Return the [x, y] coordinate for the center point of the cell that contains the specified text.  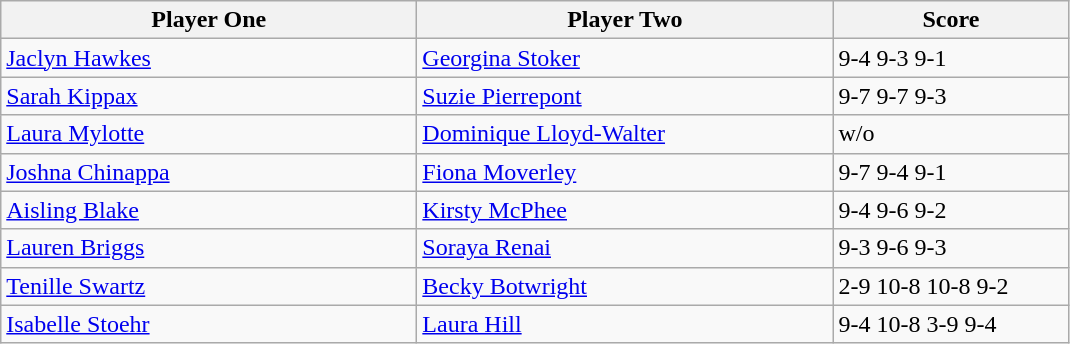
2-9 10-8 10-8 9-2 [951, 286]
Score [951, 20]
Georgina Stoker [625, 58]
Laura Mylotte [209, 134]
Aisling Blake [209, 210]
9-7 9-7 9-3 [951, 96]
Becky Botwright [625, 286]
9-7 9-4 9-1 [951, 172]
9-4 9-6 9-2 [951, 210]
9-4 10-8 3-9 9-4 [951, 324]
Lauren Briggs [209, 248]
Joshna Chinappa [209, 172]
Player One [209, 20]
Fiona Moverley [625, 172]
Isabelle Stoehr [209, 324]
Kirsty McPhee [625, 210]
9-4 9-3 9-1 [951, 58]
w/o [951, 134]
Soraya Renai [625, 248]
Tenille Swartz [209, 286]
Laura Hill [625, 324]
9-3 9-6 9-3 [951, 248]
Player Two [625, 20]
Suzie Pierrepont [625, 96]
Sarah Kippax [209, 96]
Jaclyn Hawkes [209, 58]
Dominique Lloyd-Walter [625, 134]
